Capture the cell that displays the provided text and extract its [X, Y] central coordinate. 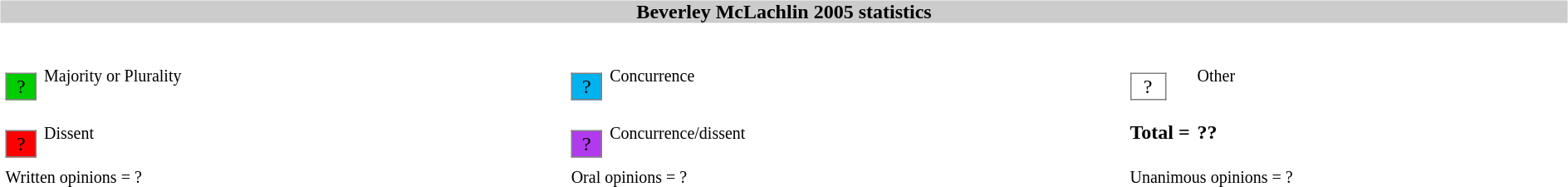
Majority or Plurality [304, 76]
Total = [1159, 132]
Dissent [304, 132]
?? [1380, 132]
Concurrence/dissent [865, 132]
Beverley McLachlin 2005 statistics [784, 12]
Other [1380, 76]
Concurrence [865, 76]
